Output the (x, y) coordinate of the center of the cell containing the given text.  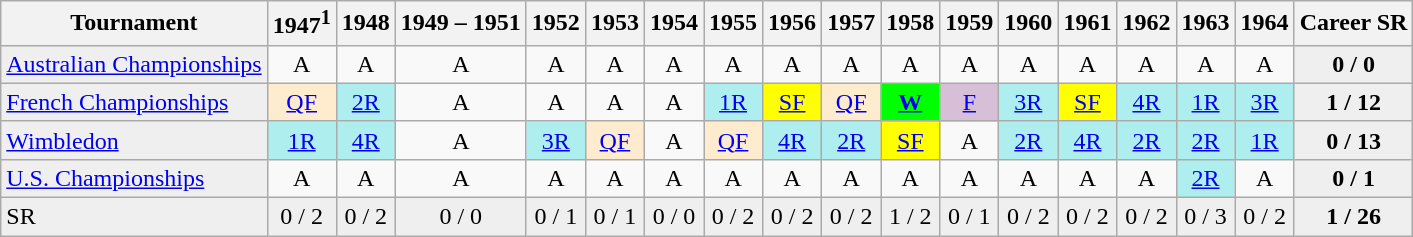
Wimbledon (134, 140)
F (970, 102)
1 / 12 (1354, 102)
1953 (614, 24)
1 / 26 (1354, 217)
French Championships (134, 102)
1948 (366, 24)
Career SR (1354, 24)
1954 (674, 24)
U.S. Championships (134, 178)
1959 (970, 24)
1956 (792, 24)
Australian Championships (134, 64)
1960 (1028, 24)
1955 (734, 24)
Tournament (134, 24)
1 / 2 (910, 217)
1962 (1146, 24)
1961 (1088, 24)
1957 (852, 24)
1949 – 1951 (460, 24)
1958 (910, 24)
1964 (1264, 24)
W (910, 102)
0 / 3 (1206, 217)
19471 (302, 24)
1952 (556, 24)
1963 (1206, 24)
SR (134, 217)
0 / 13 (1354, 140)
